Locate the cell with the specified text and output its [x, y] center coordinate. 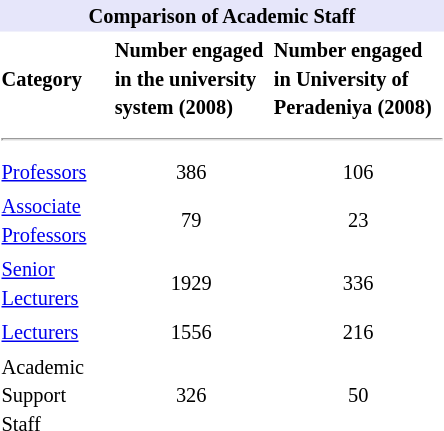
336 [358, 283]
Professors [55, 172]
23 [358, 220]
Category [55, 80]
1929 [191, 283]
Number engaged in the university system (2008) [191, 80]
386 [191, 172]
79 [191, 220]
216 [358, 332]
Number engaged in University of Peradeniya (2008) [358, 80]
Lecturers [55, 332]
106 [358, 172]
1556 [191, 332]
Comparison of Academic Staff [222, 16]
Senior Lecturers [55, 283]
Associate Professors [55, 220]
